Search for the cell housing the specified text and yield its (X, Y) center coordinate. 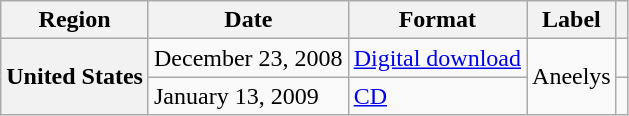
Aneelys (572, 77)
Label (572, 20)
Region (75, 20)
January 13, 2009 (248, 96)
Format (437, 20)
CD (437, 96)
December 23, 2008 (248, 58)
United States (75, 77)
Date (248, 20)
Digital download (437, 58)
